Return (x, y) of the center of cell containing provided text 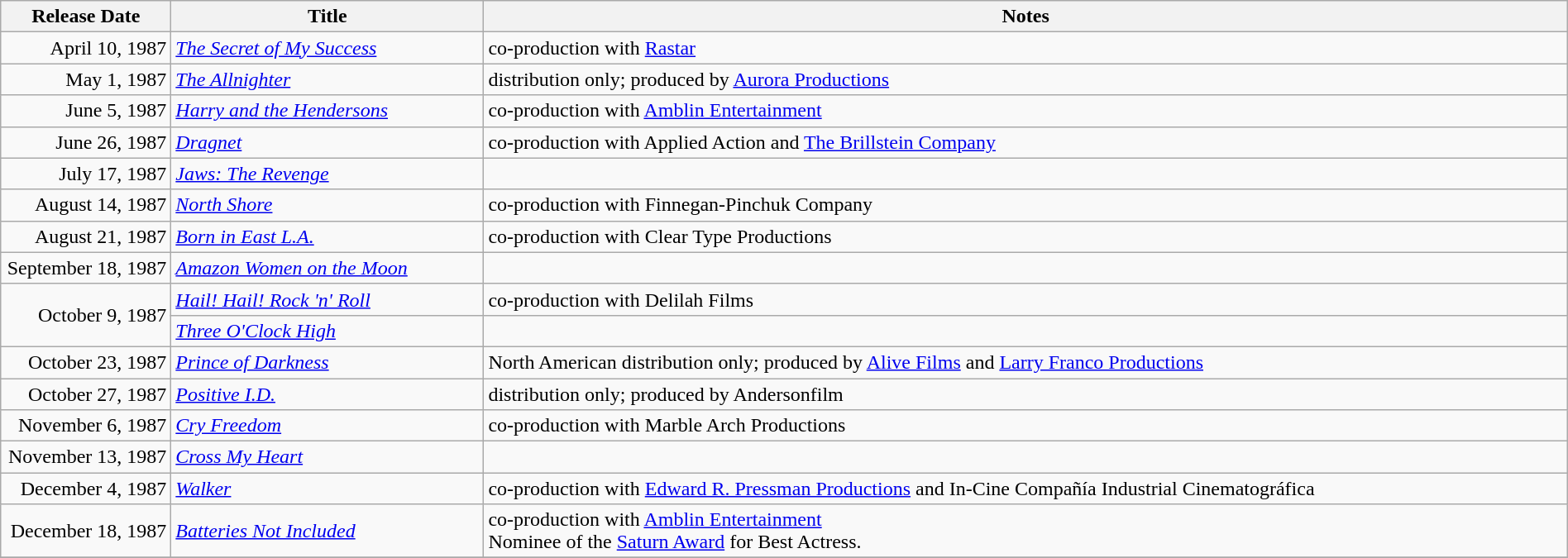
Batteries Not Included (327, 531)
Positive I.D. (327, 394)
June 5, 1987 (86, 111)
distribution only; produced by Andersonfilm (1025, 394)
November 6, 1987 (86, 426)
April 10, 1987 (86, 48)
October 23, 1987 (86, 362)
October 27, 1987 (86, 394)
July 17, 1987 (86, 174)
co-production with Edward R. Pressman Productions and In-Cine Compañía Industrial Cinematográfica (1025, 489)
Prince of Darkness (327, 362)
August 14, 1987 (86, 205)
co-production with Marble Arch Productions (1025, 426)
Jaws: The Revenge (327, 174)
North Shore (327, 205)
December 4, 1987 (86, 489)
Cross My Heart (327, 457)
co-production with Delilah Films (1025, 299)
Amazon Women on the Moon (327, 268)
co-production with Applied Action and The Brillstein Company (1025, 142)
The Allnighter (327, 79)
co-production with Finnegan-Pinchuk Company (1025, 205)
Dragnet (327, 142)
co-production with Amblin EntertainmentNominee of the Saturn Award for Best Actress. (1025, 531)
December 18, 1987 (86, 531)
Three O'Clock High (327, 331)
co-production with Rastar (1025, 48)
The Secret of My Success (327, 48)
September 18, 1987 (86, 268)
October 9, 1987 (86, 315)
June 26, 1987 (86, 142)
Notes (1025, 17)
Born in East L.A. (327, 236)
Hail! Hail! Rock 'n' Roll (327, 299)
Walker (327, 489)
Release Date (86, 17)
November 13, 1987 (86, 457)
Cry Freedom (327, 426)
co-production with Clear Type Productions (1025, 236)
August 21, 1987 (86, 236)
co-production with Amblin Entertainment (1025, 111)
May 1, 1987 (86, 79)
North American distribution only; produced by Alive Films and Larry Franco Productions (1025, 362)
Title (327, 17)
distribution only; produced by Aurora Productions (1025, 79)
Harry and the Hendersons (327, 111)
